From the cell containing the given text, extract its center point as (x, y) coordinate. 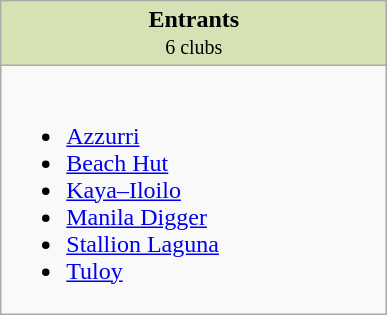
AzzurriBeach HutKaya–IloiloManila DiggerStallion LagunaTuloy (194, 190)
Entrants6 clubs (194, 34)
